Provide the [X, Y] coordinate of the cell's center where the given text is located.  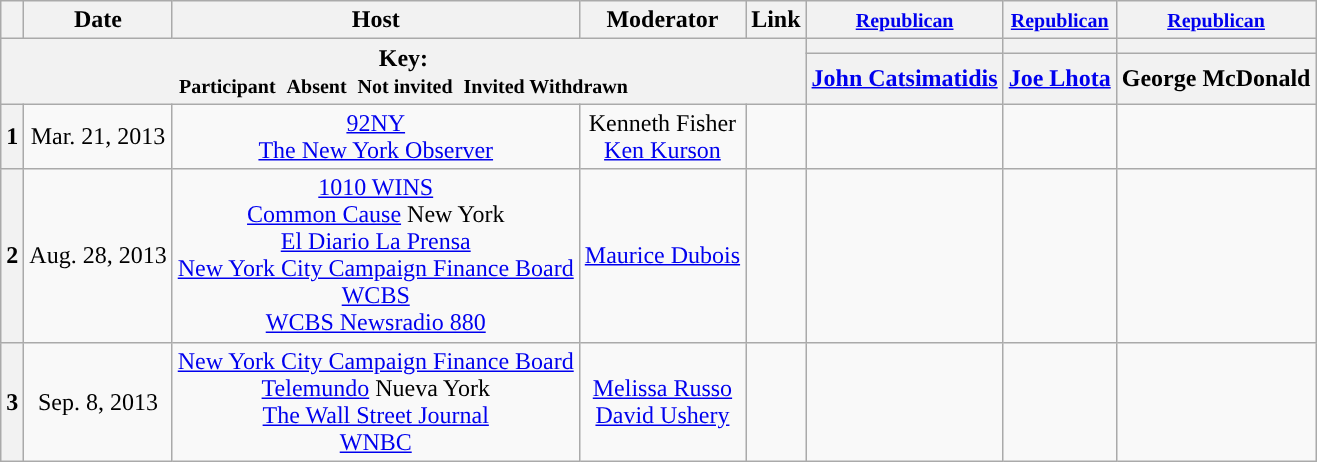
Sep. 8, 2013 [98, 402]
92NYThe New York Observer [376, 136]
Kenneth FisherKen Kurson [662, 136]
Host [376, 20]
New York City Campaign Finance BoardTelemundo Nueva YorkThe Wall Street JournalWNBC [376, 402]
Link [776, 20]
Aug. 28, 2013 [98, 256]
George McDonald [1216, 78]
Melissa RussoDavid Ushery [662, 402]
2 [12, 256]
Joe Lhota [1060, 78]
Date [98, 20]
Mar. 21, 2013 [98, 136]
John Catsimatidis [904, 78]
1010 WINSCommon Cause New YorkEl Diario La PrensaNew York City Campaign Finance BoardWCBSWCBS Newsradio 880 [376, 256]
1 [12, 136]
3 [12, 402]
Key: Participant Absent Not invited Invited Withdrawn [404, 72]
Maurice Dubois [662, 256]
Moderator [662, 20]
